Locate the cell with the specified text and output its [X, Y] center coordinate. 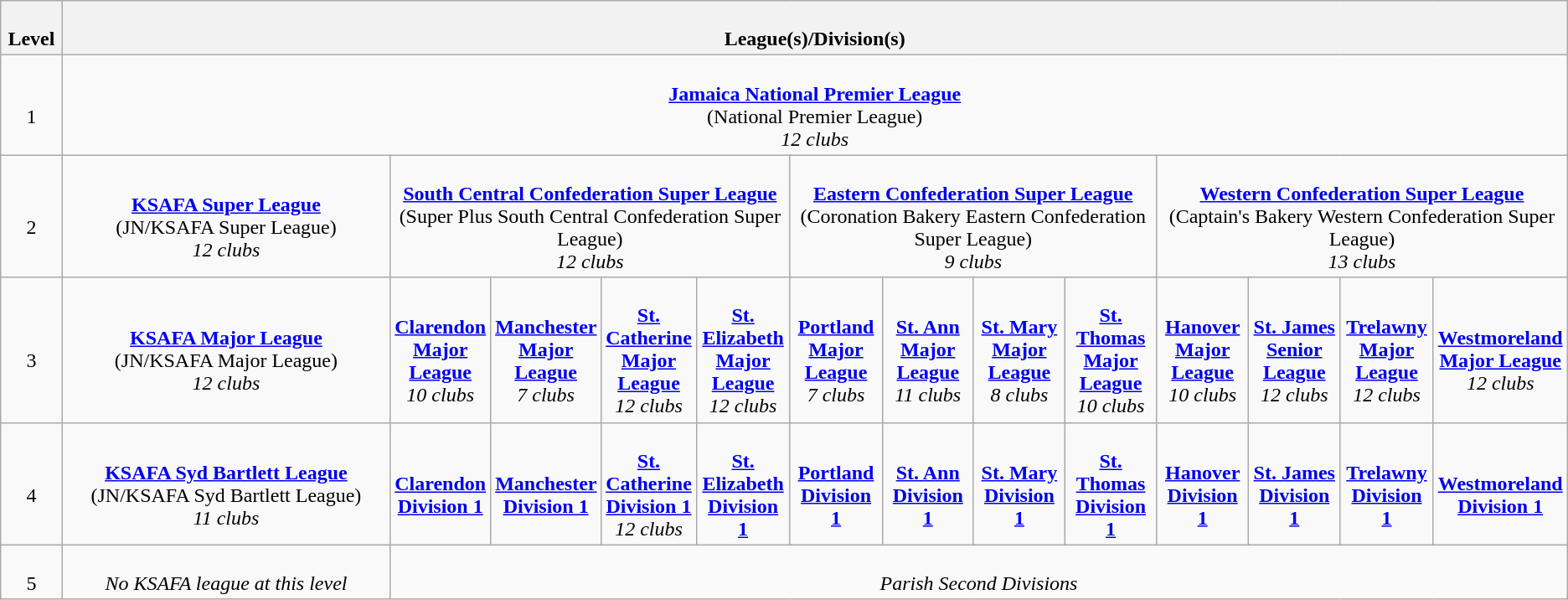
Trelawny Division 1 [1387, 484]
No KSAFA league at this level [226, 572]
KSAFA Super League (JN/KSAFA Super League) 12 clubs [226, 216]
Jamaica National Premier League (National Premier League) 12 clubs [814, 106]
2 [32, 216]
League(s)/Division(s) [814, 28]
St. Catherine Major League 12 clubs [649, 350]
5 [32, 572]
St. Ann Major League 11 clubs [928, 350]
KSAFA Major League (JN/KSAFA Major League) 12 clubs [226, 350]
KSAFA Syd Bartlett League (JN/KSAFA Syd Bartlett League) 11 clubs [226, 484]
St. Elizabeth Major League 12 clubs [743, 350]
St. Mary Major League 8 clubs [1019, 350]
Level [32, 28]
Western Confederation Super League (Captain's Bakery Western Confederation Super League) 13 clubs [1362, 216]
St. Ann Division 1 [928, 484]
St. Catherine Division 1 12 clubs [649, 484]
Westmoreland Major League 12 clubs [1500, 350]
St. James Division 1 [1295, 484]
Manchester Division 1 [546, 484]
Westmoreland Division 1 [1500, 484]
Eastern Confederation Super League (Coronation Bakery Eastern Confederation Super League) 9 clubs [973, 216]
3 [32, 350]
St. Thomas Division 1 [1111, 484]
4 [32, 484]
Clarendon Division 1 [441, 484]
Parish Second Divisions [979, 572]
Trelawny Major League 12 clubs [1387, 350]
South Central Confederation Super League (Super Plus South Central Confederation Super League) 12 clubs [590, 216]
Portland Division 1 [836, 484]
Hanover Division 1 [1203, 484]
St. Mary Division 1 [1019, 484]
Portland Major League 7 clubs [836, 350]
St. Thomas Major League 10 clubs [1111, 350]
Hanover Major League 10 clubs [1203, 350]
St. Elizabeth Division 1 [743, 484]
Manchester Major League 7 clubs [546, 350]
1 [32, 106]
St. James Senior League 12 clubs [1295, 350]
Clarendon Major League 10 clubs [441, 350]
